Provide the (X, Y) coordinate of the cell's center where the given text is located.  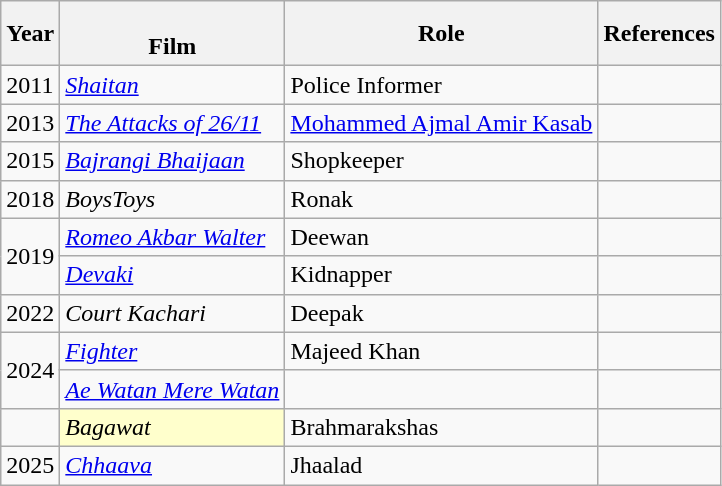
Kidnapper (442, 275)
Bagawat (172, 427)
Romeo Akbar Walter (172, 237)
2013 (30, 123)
2022 (30, 313)
Majeed Khan (442, 351)
The Attacks of 26/11 (172, 123)
Chhaava (172, 465)
2019 (30, 256)
BoysToys (172, 199)
Shaitan (172, 85)
Shopkeeper (442, 161)
Role (442, 34)
Deewan (442, 237)
2025 (30, 465)
Brahmarakshas (442, 427)
Jhaalad (442, 465)
Ronak (442, 199)
2024 (30, 370)
Fighter (172, 351)
2011 (30, 85)
2018 (30, 199)
Ae Watan Mere Watan (172, 389)
2015 (30, 161)
Court Kachari (172, 313)
Mohammed Ajmal Amir Kasab (442, 123)
References (660, 34)
Film (172, 34)
Deepak (442, 313)
Bajrangi Bhaijaan (172, 161)
Police Informer (442, 85)
Year (30, 34)
Devaki (172, 275)
